Detect which cell encompasses the target text, then output its (x, y) center coordinate. 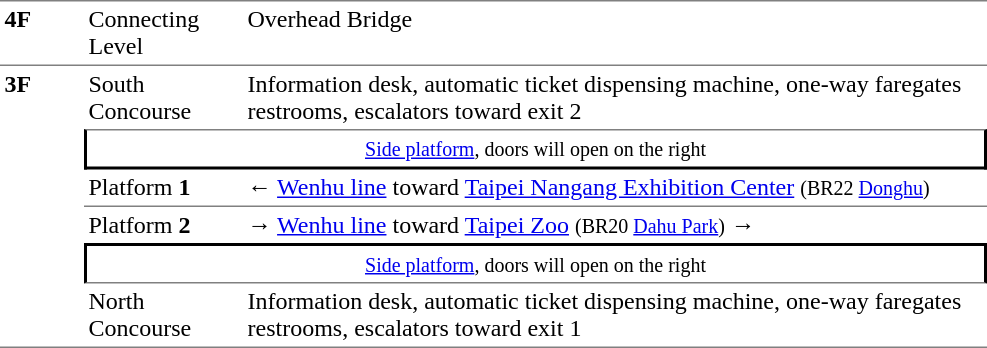
Overhead Bridge (615, 33)
Information desk, automatic ticket dispensing machine, one-way faregatesrestrooms, escalators toward exit 2 (615, 98)
Platform 1 (164, 189)
Connecting Level (164, 33)
4F (42, 33)
South Concourse (164, 98)
North Concourse (164, 316)
← Wenhu line toward Taipei Nangang Exhibition Center (BR22 Donghu) (615, 189)
Platform 2 (164, 225)
Information desk, automatic ticket dispensing machine, one-way faregatesrestrooms, escalators toward exit 1 (615, 316)
→ Wenhu line toward Taipei Zoo (BR20 Dahu Park) → (615, 225)
3F (42, 207)
